Find where the given text appears and provide that cell's center as [X, Y] coordinate. 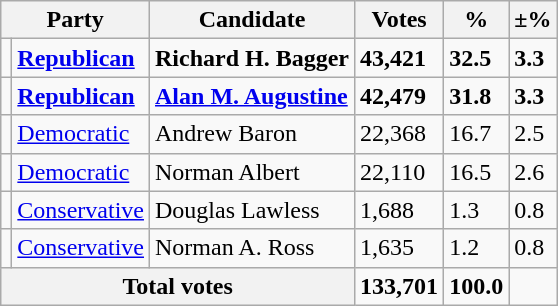
1,688 [400, 210]
Total votes [178, 286]
2.5 [533, 134]
32.5 [476, 58]
Alan M. Augustine [252, 96]
1,635 [400, 248]
Votes [400, 20]
42,479 [400, 96]
43,421 [400, 58]
±% [533, 20]
22,368 [400, 134]
Norman Albert [252, 172]
16.5 [476, 172]
133,701 [400, 286]
16.7 [476, 134]
1.3 [476, 210]
1.2 [476, 248]
Douglas Lawless [252, 210]
Norman A. Ross [252, 248]
Candidate [252, 20]
% [476, 20]
Party [76, 20]
31.8 [476, 96]
2.6 [533, 172]
Richard H. Bagger [252, 58]
22,110 [400, 172]
Andrew Baron [252, 134]
100.0 [476, 286]
